From the cell containing the given text, extract its center point as [X, Y] coordinate. 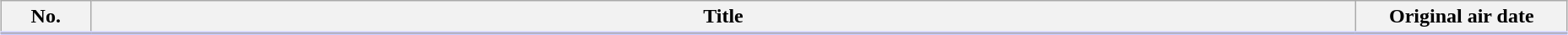
Title [723, 17]
No. [46, 17]
Original air date [1462, 17]
